Pinpoint the cell where the given text exists, returning its [x, y] midpoint coordinate. 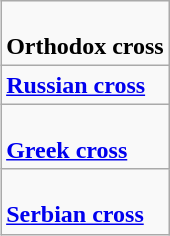
Orthodox cross [86, 34]
Serbian cross [86, 202]
Greek cross [86, 136]
Russian cross [86, 85]
